For the text-containing cell, return its midpoint in [x, y] coordinate format. 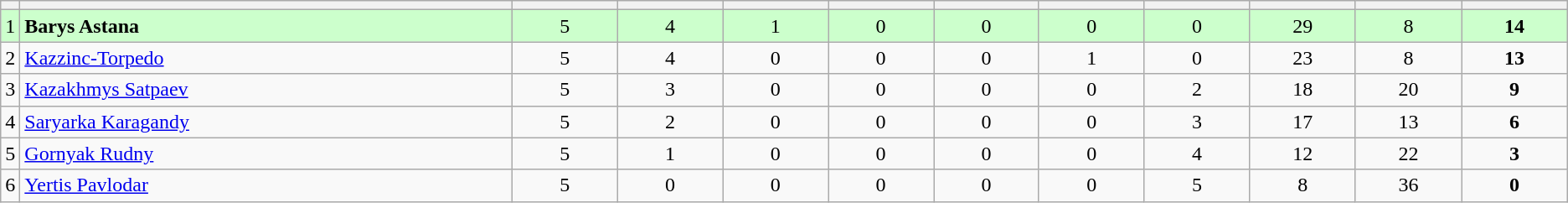
36 [1408, 185]
17 [1302, 122]
Saryarka Karagandy [266, 122]
29 [1302, 26]
12 [1302, 154]
20 [1408, 90]
Barys Astana [266, 26]
Yertis Pavlodar [266, 185]
18 [1302, 90]
22 [1408, 154]
Gornyak Rudny [266, 154]
Kazzinc-Torpedo [266, 58]
14 [1514, 26]
9 [1514, 90]
Kazakhmys Satpaev [266, 90]
23 [1302, 58]
